Capture the cell that displays the provided text and extract its [x, y] central coordinate. 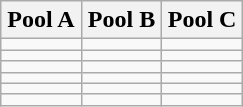
Pool A [42, 20]
Pool B [122, 20]
Pool C [202, 20]
